Detect which cell encompasses the target text, then output its (X, Y) center coordinate. 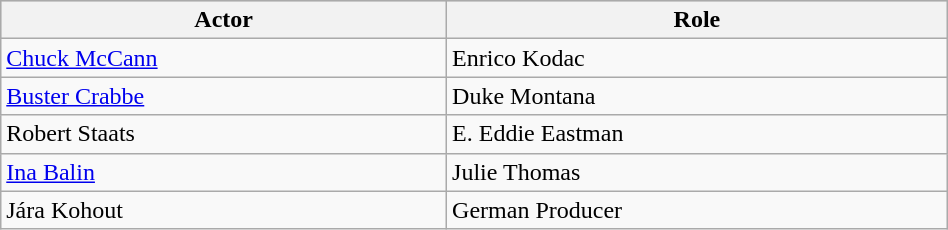
Buster Crabbe (224, 96)
Duke Montana (698, 96)
Robert Staats (224, 134)
Jára Kohout (224, 210)
E. Eddie Eastman (698, 134)
German Producer (698, 210)
Actor (224, 20)
Ina Balin (224, 172)
Enrico Kodac (698, 58)
Role (698, 20)
Julie Thomas (698, 172)
Chuck McCann (224, 58)
